Output the (X, Y) coordinate of the center of the cell containing the given text.  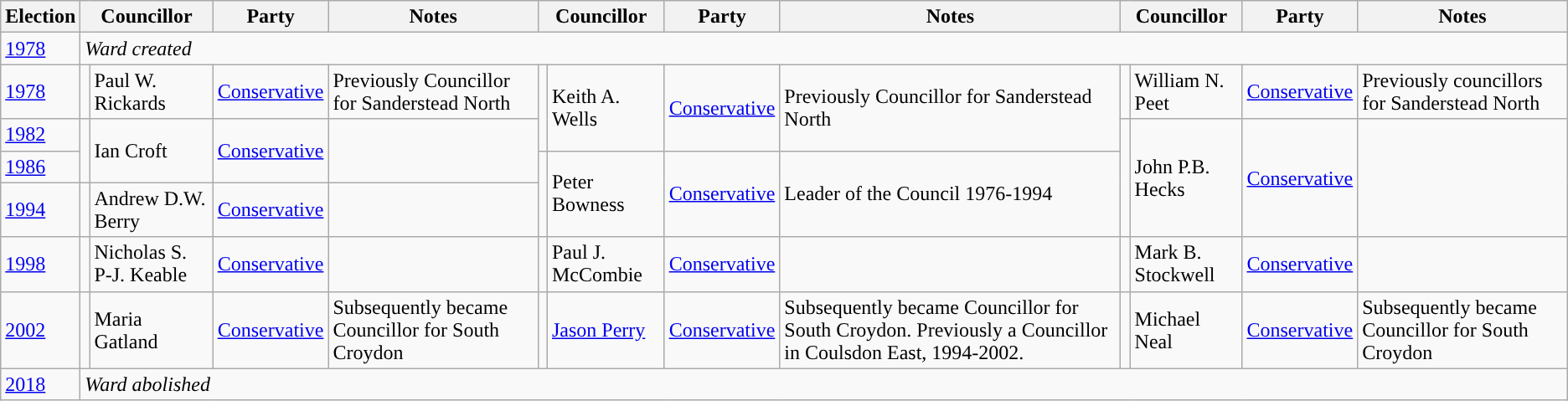
Maria Gatland (151, 330)
Andrew D.W. Berry (151, 209)
Paul W. Rickards (151, 92)
Leader of the Council 1976-1994 (950, 194)
Paul J. McCombie (606, 265)
Peter Bowness (606, 194)
1998 (40, 265)
John P.B. Hecks (1186, 177)
William N. Peet (1186, 92)
1982 (40, 135)
Michael Neal (1186, 330)
2018 (40, 384)
Previously councillors for Sanderstead North (1462, 92)
Keith A. Wells (606, 107)
2002 (40, 330)
1994 (40, 209)
Subsequently became Councillor for South Croydon. Previously a Councillor in Coulsdon East, 1994-2002. (950, 330)
Jason Perry (606, 330)
Mark B. Stockwell (1186, 265)
1986 (40, 167)
Nicholas S. P-J. Keable (151, 265)
Ian Croft (151, 151)
Ward created (824, 49)
Ward abolished (824, 384)
Election (40, 17)
